Locate the cell with the specified text and output its [X, Y] center coordinate. 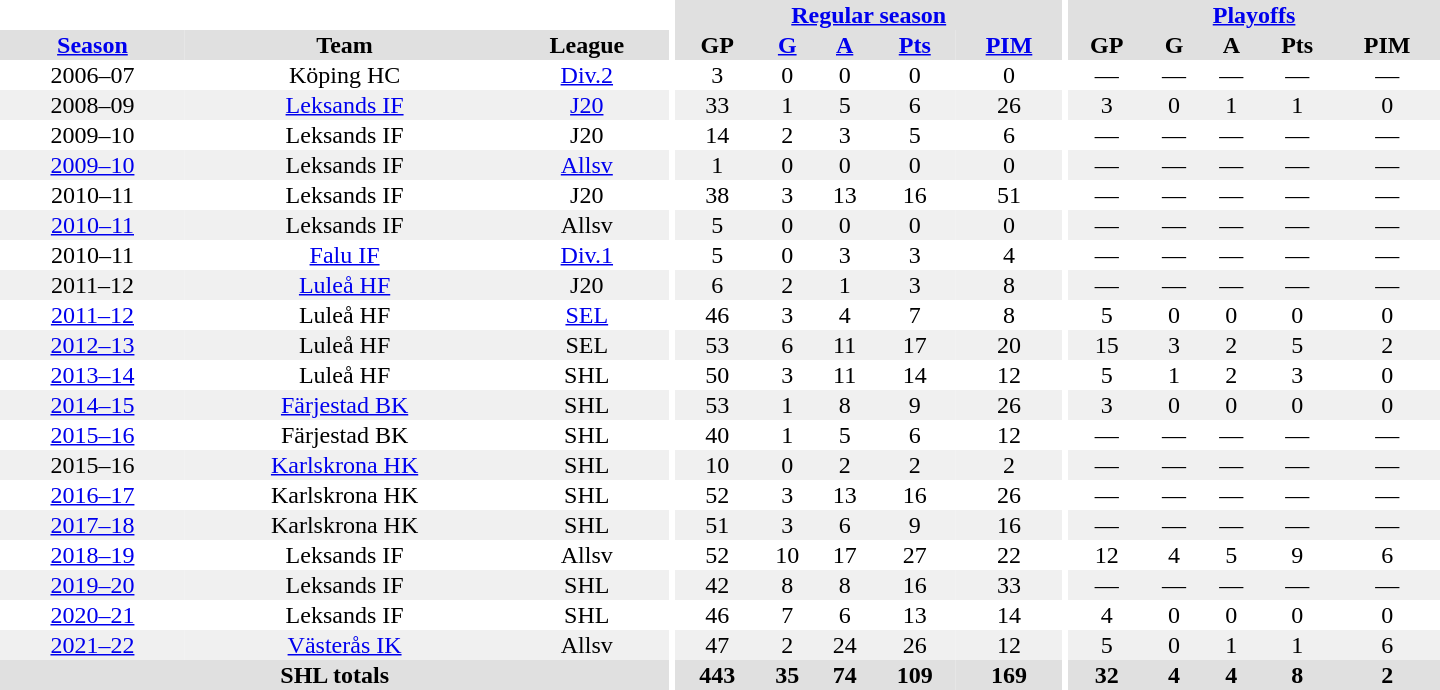
SHL totals [334, 675]
Season [92, 45]
2016–17 [92, 495]
2014–15 [92, 405]
38 [718, 195]
40 [718, 435]
50 [718, 375]
22 [1009, 555]
27 [914, 555]
2012–13 [92, 345]
35 [788, 675]
2006–07 [92, 75]
2019–20 [92, 585]
Köping HC [344, 75]
League [586, 45]
Falu IF [344, 255]
2020–21 [92, 615]
2021–22 [92, 645]
2018–19 [92, 555]
2017–18 [92, 525]
109 [914, 675]
Div.2 [586, 75]
443 [718, 675]
42 [718, 585]
20 [1009, 345]
169 [1009, 675]
Västerås IK [344, 645]
2008–09 [92, 105]
2013–14 [92, 375]
32 [1106, 675]
47 [718, 645]
15 [1106, 345]
Playoffs [1254, 15]
Team [344, 45]
Regular season [869, 15]
74 [844, 675]
24 [844, 645]
Div.1 [586, 255]
